Output the (X, Y) coordinate of the center of the cell containing the given text.  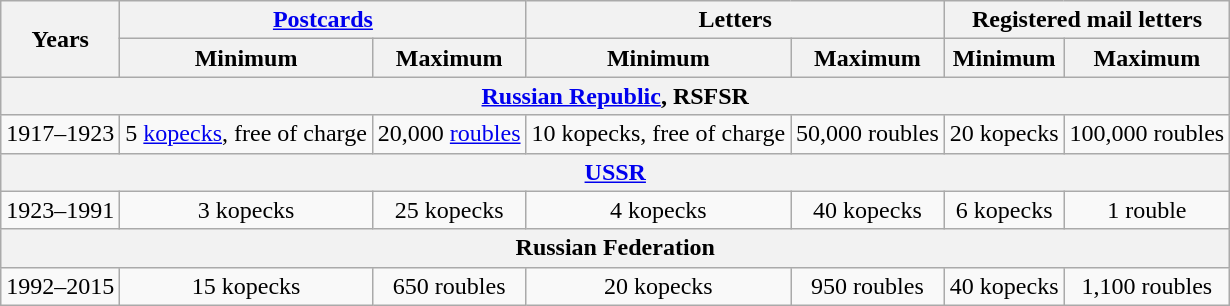
5 kopecks, free of charge (246, 134)
10 kopecks, free of charge (658, 134)
1,100 roubles (1147, 286)
1917–1923 (60, 134)
4 kopecks (658, 210)
Letters (735, 20)
6 kopecks (1004, 210)
3 kopecks (246, 210)
Years (60, 39)
100,000 roubles (1147, 134)
Postcards (323, 20)
50,000 roubles (868, 134)
25 kopecks (449, 210)
650 roubles (449, 286)
1992–2015 (60, 286)
1923–1991 (60, 210)
1 rouble (1147, 210)
Registered mail letters (1086, 20)
20,000 roubles (449, 134)
15 kopecks (246, 286)
Russian Republic, RSFSR (616, 96)
USSR (616, 172)
950 roubles (868, 286)
Russian Federation (616, 248)
